Return (X, Y) of the center of cell containing provided text 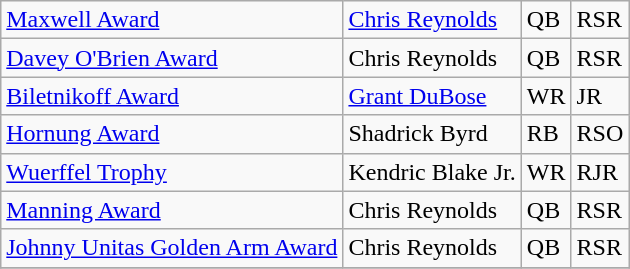
JR (600, 96)
Grant DuBose (432, 96)
Wuerffel Trophy (172, 172)
Maxwell Award (172, 20)
Kendric Blake Jr. (432, 172)
Shadrick Byrd (432, 134)
RSO (600, 134)
Davey O'Brien Award (172, 58)
Biletnikoff Award (172, 96)
Johnny Unitas Golden Arm Award (172, 248)
RB (546, 134)
Manning Award (172, 210)
Hornung Award (172, 134)
RJR (600, 172)
